Detect which cell encompasses the target text, then output its (X, Y) center coordinate. 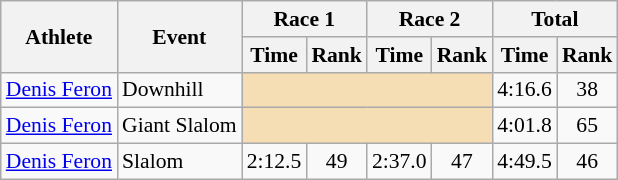
2:37.0 (400, 162)
Downhill (180, 90)
4:16.6 (524, 90)
2:12.5 (274, 162)
46 (588, 162)
Event (180, 36)
4:01.8 (524, 126)
47 (462, 162)
Giant Slalom (180, 126)
38 (588, 90)
Slalom (180, 162)
Total (554, 19)
Race 1 (304, 19)
4:49.5 (524, 162)
Race 2 (430, 19)
65 (588, 126)
49 (336, 162)
Athlete (59, 36)
